From the cell containing the given text, extract its center point as (x, y) coordinate. 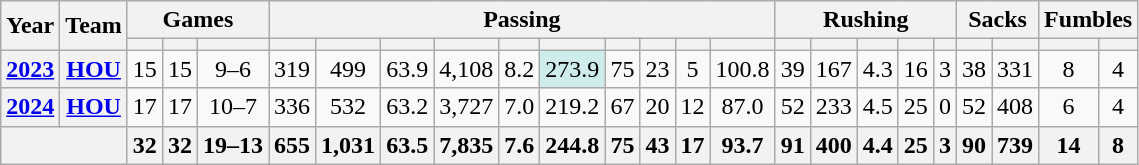
7.6 (520, 145)
100.8 (742, 69)
14 (1069, 145)
5 (692, 69)
4.4 (878, 145)
0 (944, 107)
16 (916, 69)
63.9 (408, 69)
331 (1016, 69)
6 (1069, 107)
67 (622, 107)
408 (1016, 107)
8.2 (520, 69)
Year (30, 26)
655 (292, 145)
7.0 (520, 107)
43 (658, 145)
244.8 (572, 145)
39 (792, 69)
532 (348, 107)
90 (974, 145)
4.5 (878, 107)
1,031 (348, 145)
20 (658, 107)
Sacks (997, 20)
336 (292, 107)
9–6 (232, 69)
219.2 (572, 107)
4,108 (466, 69)
Games (198, 20)
2024 (30, 107)
12 (692, 107)
7,835 (466, 145)
Passing (522, 20)
167 (834, 69)
38 (974, 69)
63.2 (408, 107)
273.9 (572, 69)
739 (1016, 145)
93.7 (742, 145)
2023 (30, 69)
23 (658, 69)
233 (834, 107)
10–7 (232, 107)
499 (348, 69)
319 (292, 69)
87.0 (742, 107)
63.5 (408, 145)
Rushing (866, 20)
19–13 (232, 145)
4.3 (878, 69)
3,727 (466, 107)
91 (792, 145)
Fumbles (1088, 20)
400 (834, 145)
Team (94, 26)
